Scan for the cell matching the given text and deliver its (x, y) coordinate at center. 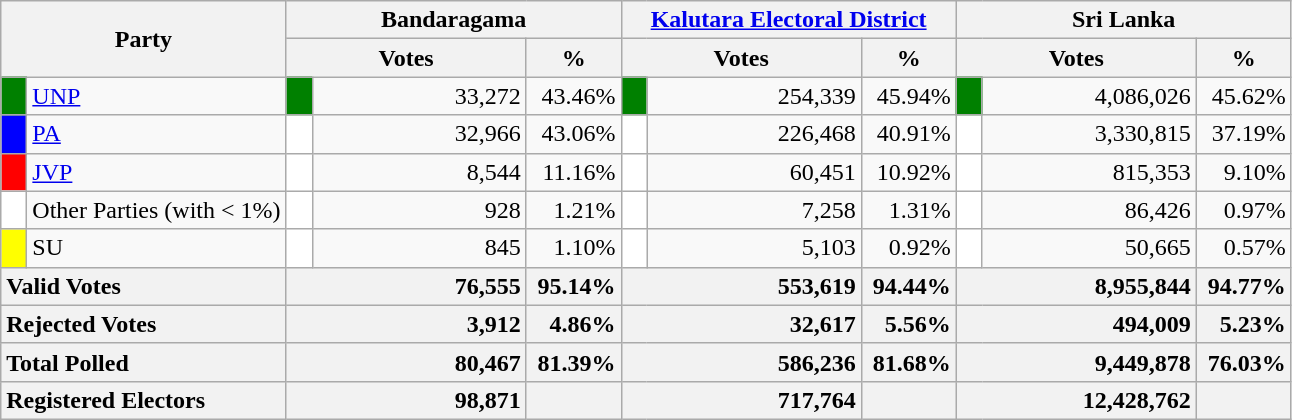
586,236 (741, 362)
95.14% (574, 286)
254,339 (754, 96)
33,272 (419, 96)
37.19% (1244, 134)
76.03% (1244, 362)
8,544 (419, 172)
80,467 (406, 362)
Sri Lanka (1124, 20)
JVP (156, 172)
32,617 (741, 324)
12,428,762 (1076, 400)
928 (419, 210)
1.10% (574, 248)
9,449,878 (1076, 362)
Valid Votes (144, 286)
86,426 (1089, 210)
5,103 (754, 248)
5.56% (908, 324)
8,955,844 (1076, 286)
Kalutara Electoral District (788, 20)
Rejected Votes (144, 324)
Registered Electors (144, 400)
Total Polled (144, 362)
1.21% (574, 210)
Other Parties (with < 1%) (156, 210)
PA (156, 134)
81.68% (908, 362)
11.16% (574, 172)
76,555 (406, 286)
45.94% (908, 96)
60,451 (754, 172)
98,871 (406, 400)
43.06% (574, 134)
10.92% (908, 172)
32,966 (419, 134)
4,086,026 (1089, 96)
1.31% (908, 210)
717,764 (741, 400)
5.23% (1244, 324)
4.86% (574, 324)
Party (144, 39)
50,665 (1089, 248)
0.97% (1244, 210)
845 (419, 248)
43.46% (574, 96)
3,912 (406, 324)
3,330,815 (1089, 134)
SU (156, 248)
494,009 (1076, 324)
0.57% (1244, 248)
94.44% (908, 286)
7,258 (754, 210)
45.62% (1244, 96)
Bandaragama (454, 20)
553,619 (741, 286)
0.92% (908, 248)
UNP (156, 96)
40.91% (908, 134)
815,353 (1089, 172)
81.39% (574, 362)
9.10% (1244, 172)
94.77% (1244, 286)
226,468 (754, 134)
